Provide the (x, y) coordinate of the cell's center where the given text is located.  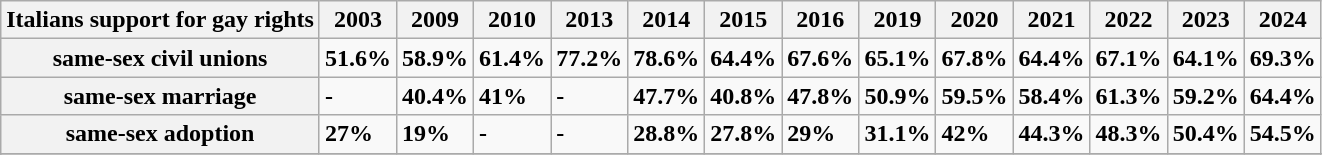
2014 (666, 20)
2021 (1052, 20)
61.4% (512, 58)
77.2% (590, 58)
42% (974, 134)
50.9% (898, 96)
2023 (1206, 20)
2022 (1128, 20)
2024 (1282, 20)
2019 (898, 20)
41% (512, 96)
48.3% (1128, 134)
27% (358, 134)
29% (820, 134)
2003 (358, 20)
40.4% (434, 96)
78.6% (666, 58)
2010 (512, 20)
67.8% (974, 58)
67.6% (820, 58)
31.1% (898, 134)
2009 (434, 20)
64.1% (1206, 58)
67.1% (1128, 58)
same-sex marriage (160, 96)
47.7% (666, 96)
27.8% (744, 134)
51.6% (358, 58)
28.8% (666, 134)
59.2% (1206, 96)
58.9% (434, 58)
44.3% (1052, 134)
58.4% (1052, 96)
61.3% (1128, 96)
69.3% (1282, 58)
54.5% (1282, 134)
same-sex adoption (160, 134)
47.8% (820, 96)
50.4% (1206, 134)
2015 (744, 20)
65.1% (898, 58)
Italians support for gay rights (160, 20)
2016 (820, 20)
40.8% (744, 96)
59.5% (974, 96)
2020 (974, 20)
same-sex civil unions (160, 58)
2013 (590, 20)
19% (434, 134)
